Locate the cell with the specified text and output its (x, y) center coordinate. 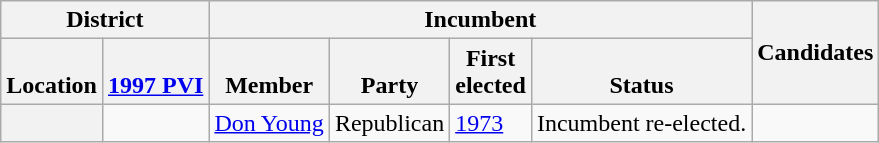
District (105, 20)
Candidates (816, 52)
Republican (389, 123)
Party (389, 72)
1973 (491, 123)
Status (641, 72)
Don Young (269, 123)
Location (52, 72)
Firstelected (491, 72)
Member (269, 72)
1997 PVI (155, 72)
Incumbent re-elected. (641, 123)
Incumbent (480, 20)
